Search for the cell housing the specified text and yield its [X, Y] center coordinate. 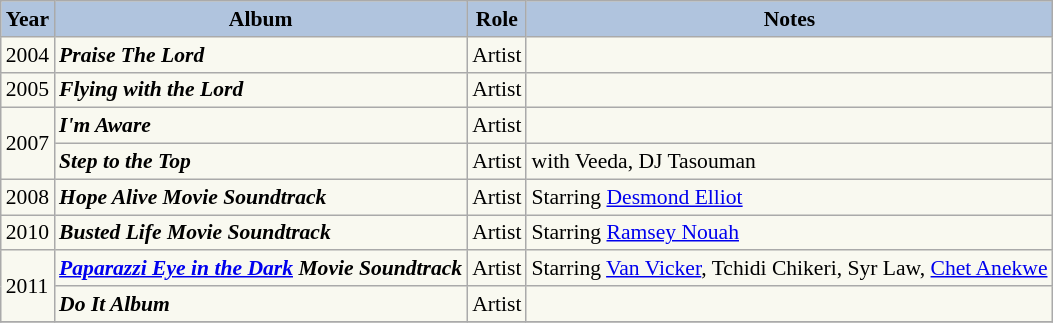
2008 [28, 197]
Busted Life Movie Soundtrack [260, 233]
Hope Alive Movie Soundtrack [260, 197]
Album [260, 19]
I'm Aware [260, 126]
Starring Ramsey Nouah [789, 233]
2007 [28, 144]
with Veeda, DJ Tasouman [789, 162]
Starring Van Vicker, Tchidi Chikeri, Syr Law, Chet Anekwe [789, 269]
Paparazzi Eye in the Dark Movie Soundtrack [260, 269]
Flying with the Lord [260, 90]
Step to the Top [260, 162]
2004 [28, 55]
Notes [789, 19]
2010 [28, 233]
Do It Album [260, 304]
2005 [28, 90]
Role [496, 19]
Praise The Lord [260, 55]
Year [28, 19]
2011 [28, 286]
Starring Desmond Elliot [789, 197]
